Provide the [X, Y] coordinate of the cell's center where the given text is located.  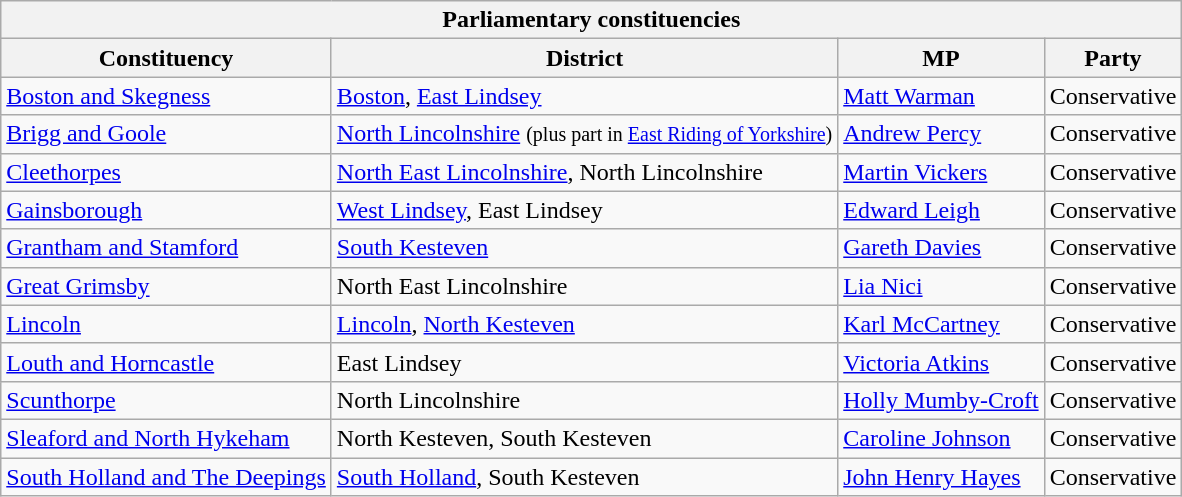
Party [1113, 58]
North Kesteven, South Kesteven [584, 438]
Great Grimsby [166, 286]
Lincoln [166, 324]
Grantham and Stamford [166, 248]
North East Lincolnshire, North Lincolnshire [584, 172]
Gainsborough [166, 210]
East Lindsey [584, 362]
West Lindsey, East Lindsey [584, 210]
District [584, 58]
North Lincolnshire (plus part in East Riding of Yorkshire) [584, 134]
Boston, East Lindsey [584, 96]
South Holland, South Kesteven [584, 477]
North East Lincolnshire [584, 286]
Caroline Johnson [941, 438]
John Henry Hayes [941, 477]
Constituency [166, 58]
Karl McCartney [941, 324]
South Holland and The Deepings [166, 477]
South Kesteven [584, 248]
Sleaford and North Hykeham [166, 438]
Boston and Skegness [166, 96]
Edward Leigh [941, 210]
MP [941, 58]
Lincoln, North Kesteven [584, 324]
Lia Nici [941, 286]
North Lincolnshire [584, 400]
Scunthorpe [166, 400]
Victoria Atkins [941, 362]
Matt Warman [941, 96]
Andrew Percy [941, 134]
Louth and Horncastle [166, 362]
Holly Mumby-Croft [941, 400]
Parliamentary constituencies [592, 20]
Cleethorpes [166, 172]
Martin Vickers [941, 172]
Brigg and Goole [166, 134]
Gareth Davies [941, 248]
